Search for the cell housing the specified text and yield its (x, y) center coordinate. 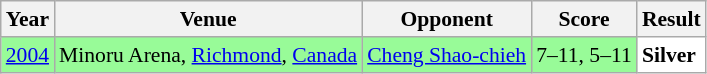
Minoru Arena, Richmond, Canada (208, 55)
Year (28, 19)
Venue (208, 19)
Cheng Shao-chieh (446, 55)
Silver (672, 55)
Score (584, 19)
Opponent (446, 19)
7–11, 5–11 (584, 55)
Result (672, 19)
2004 (28, 55)
